For the text-containing cell, return its midpoint in (x, y) coordinate format. 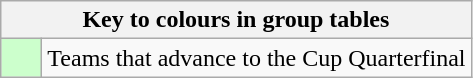
Key to colours in group tables (236, 20)
Teams that advance to the Cup Quarterfinal (256, 58)
